Extract the (x, y) coordinate from the center of the cell holding the provided text.  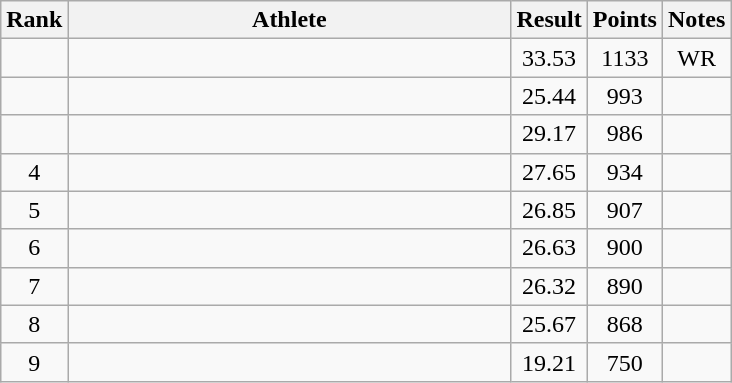
33.53 (549, 58)
7 (34, 286)
5 (34, 210)
1133 (624, 58)
890 (624, 286)
26.85 (549, 210)
4 (34, 172)
Notes (696, 20)
29.17 (549, 134)
Points (624, 20)
19.21 (549, 362)
900 (624, 248)
WR (696, 58)
Rank (34, 20)
26.32 (549, 286)
6 (34, 248)
25.44 (549, 96)
9 (34, 362)
27.65 (549, 172)
868 (624, 324)
907 (624, 210)
Result (549, 20)
750 (624, 362)
26.63 (549, 248)
993 (624, 96)
8 (34, 324)
Athlete (290, 20)
25.67 (549, 324)
934 (624, 172)
986 (624, 134)
